From the cell containing the given text, extract its center point as [x, y] coordinate. 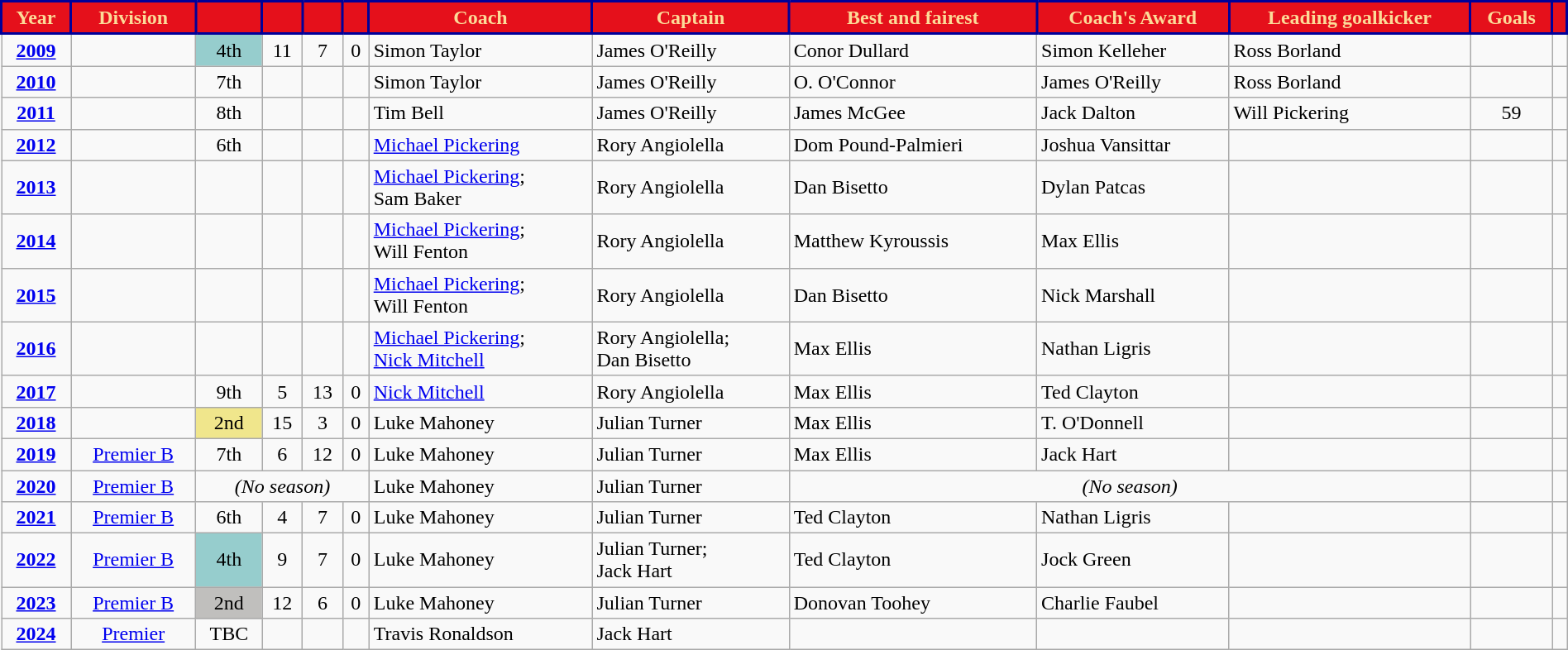
Nick Marshall [1133, 294]
2020 [36, 485]
Charlie Faubel [1133, 603]
2024 [36, 634]
Captain [691, 18]
Michael Pickering; Nick Mitchell [480, 349]
59 [1512, 113]
5 [283, 391]
2019 [36, 454]
James McGee [913, 113]
O. O'Connor [913, 82]
2015 [36, 294]
Division [134, 18]
Julian Turner;Jack Hart [691, 561]
Year [36, 18]
T. O'Donnell [1133, 423]
8th [229, 113]
2013 [36, 187]
Coach [480, 18]
Simon Kelleher [1133, 50]
Matthew Kyroussis [913, 241]
2010 [36, 82]
2016 [36, 349]
Nick Mitchell [480, 391]
2011 [36, 113]
4 [283, 518]
Jock Green [1133, 561]
Goals [1512, 18]
2014 [36, 241]
2012 [36, 145]
3 [323, 423]
Conor Dullard [913, 50]
11 [283, 50]
Tim Bell [480, 113]
Coach's Award [1133, 18]
Best and fairest [913, 18]
2022 [36, 561]
Travis Ronaldson [480, 634]
Rory Angiolella; Dan Bisetto [691, 349]
2018 [36, 423]
Dom Pound-Palmieri [913, 145]
Michael Pickering [480, 145]
Joshua Vansittar [1133, 145]
Leading goalkicker [1350, 18]
Dylan Patcas [1133, 187]
Premier [134, 634]
2017 [36, 391]
15 [283, 423]
2021 [36, 518]
Jack Dalton [1133, 113]
2023 [36, 603]
13 [323, 391]
Michael Pickering; Sam Baker [480, 187]
Donovan Toohey [913, 603]
9th [229, 391]
2009 [36, 50]
Will Pickering [1350, 113]
9 [283, 561]
TBC [229, 634]
